From the cell containing the given text, extract its center point as [x, y] coordinate. 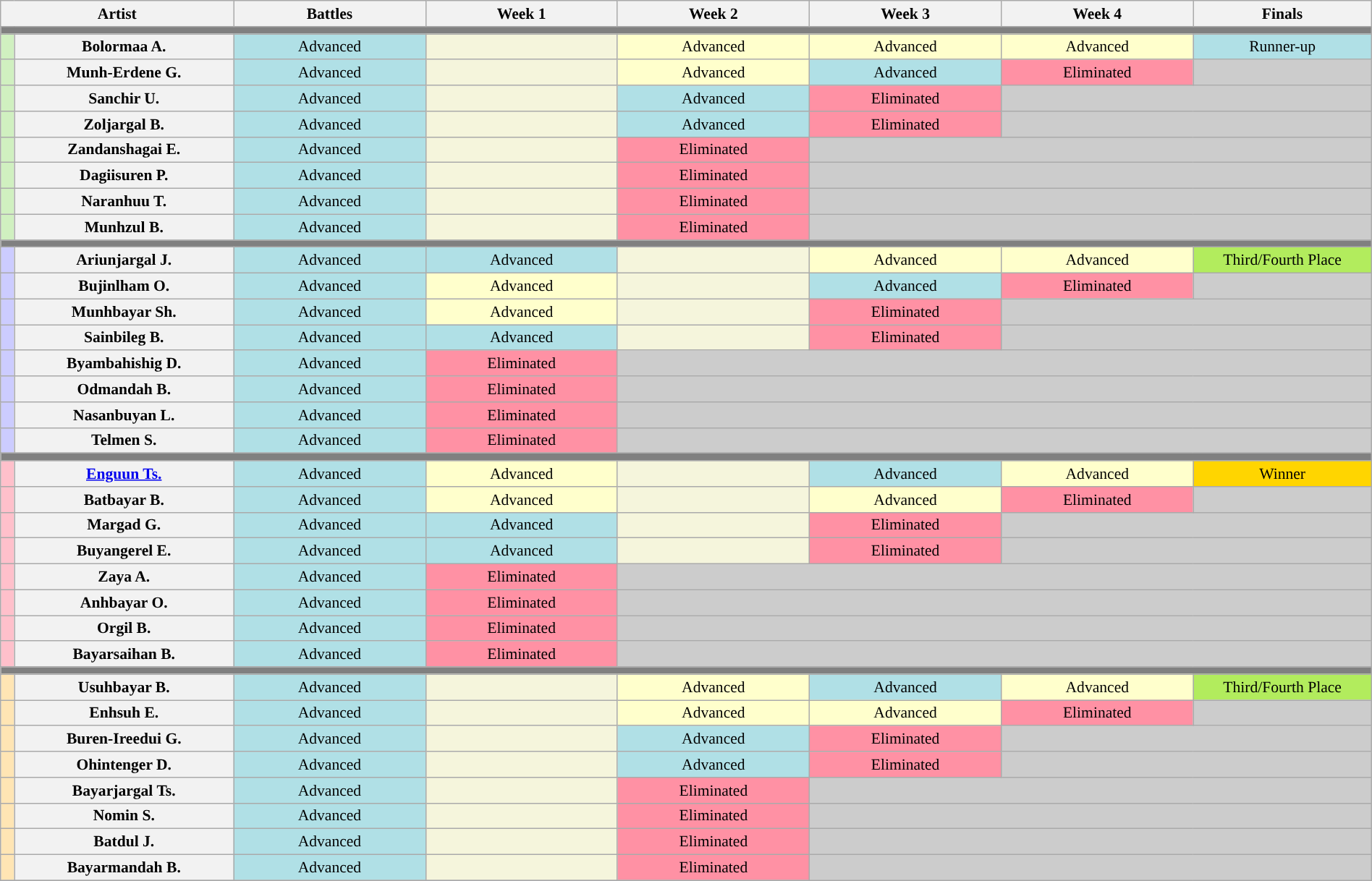
Dagiisuren P. [124, 176]
Buyangerel E. [124, 551]
Week 3 [905, 14]
Nomin S. [124, 816]
Usuhbayar B. [124, 687]
Enhsuh E. [124, 713]
Bujinlham O. [124, 286]
Artist [117, 14]
Anhbayar O. [124, 603]
Batbayar B. [124, 500]
Bayarsaihan B. [124, 655]
Nasanbuyan L. [124, 415]
Bolormaa A. [124, 47]
Zoljargal B. [124, 124]
Munhbayar Sh. [124, 312]
Batdul J. [124, 842]
Ariunjargal J. [124, 260]
Zandanshagai E. [124, 150]
Week 2 [713, 14]
Battles [330, 14]
Margad G. [124, 525]
Week 1 [521, 14]
Odmandah B. [124, 389]
Enguun Ts. [124, 474]
Winner [1282, 474]
Sainbileg B. [124, 338]
Naranhuu T. [124, 202]
Telmen S. [124, 440]
Ohintenger D. [124, 765]
Munh-Erdene G. [124, 73]
Munhzul B. [124, 227]
Bayarjargal Ts. [124, 791]
Week 4 [1097, 14]
Byambahishig D. [124, 364]
Runner-up [1282, 47]
Finals [1282, 14]
Sanchir U. [124, 98]
Zaya A. [124, 577]
Bayarmandah B. [124, 868]
Buren-Ireedui G. [124, 739]
Orgil B. [124, 629]
